Determine the (x, y) coordinate at the center of the cell enclosing the given text.  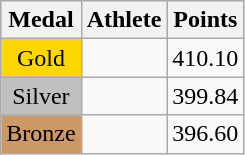
Silver (41, 96)
Gold (41, 58)
399.84 (206, 96)
Points (206, 20)
Athlete (124, 20)
Medal (41, 20)
Bronze (41, 134)
410.10 (206, 58)
396.60 (206, 134)
